Return (X, Y) of the center of cell containing provided text 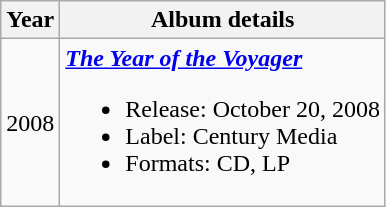
Year (30, 20)
Album details (223, 20)
The Year of the VoyagerRelease: October 20, 2008Label: Century MediaFormats: CD, LP (223, 122)
2008 (30, 122)
